Scan for the cell matching the given text and deliver its [x, y] coordinate at center. 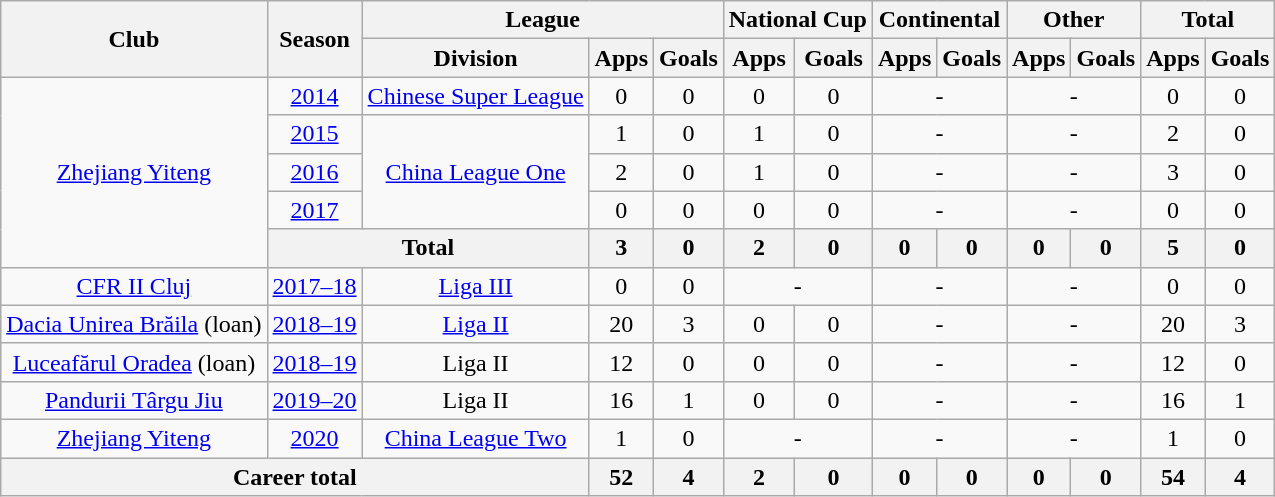
China League One [476, 172]
2015 [314, 134]
Career total [295, 477]
54 [1173, 477]
Other [1074, 20]
2020 [314, 438]
Chinese Super League [476, 96]
5 [1173, 248]
Division [476, 58]
Season [314, 39]
Pandurii Târgu Jiu [134, 400]
Luceafărul Oradea (loan) [134, 362]
Dacia Unirea Brăila (loan) [134, 324]
League [542, 20]
Liga III [476, 286]
2017–18 [314, 286]
2016 [314, 172]
52 [621, 477]
Club [134, 39]
2017 [314, 210]
China League Two [476, 438]
2019–20 [314, 400]
National Cup [798, 20]
2014 [314, 96]
CFR II Cluj [134, 286]
Continental [939, 20]
